Output the (X, Y) coordinate of the center of the cell containing the given text.  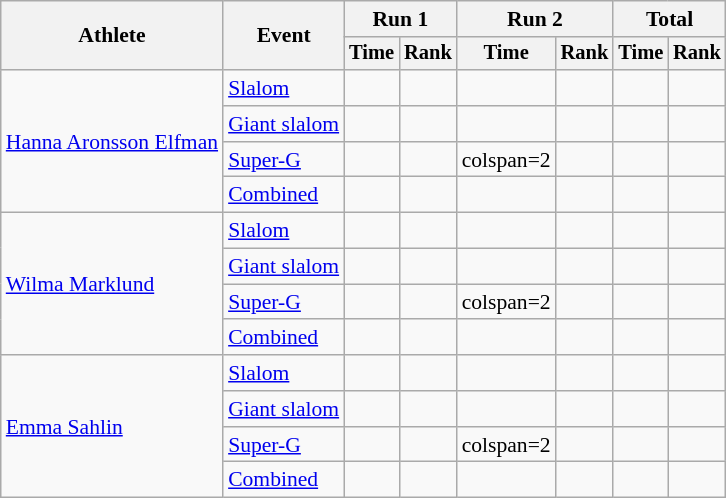
Wilma Marklund (112, 284)
Run 1 (400, 19)
Athlete (112, 36)
Emma Sahlin (112, 426)
Hanna Aronsson Elfman (112, 141)
Run 2 (536, 19)
Total (669, 19)
Event (284, 36)
